Pinpoint the cell where the given text exists, returning its [x, y] midpoint coordinate. 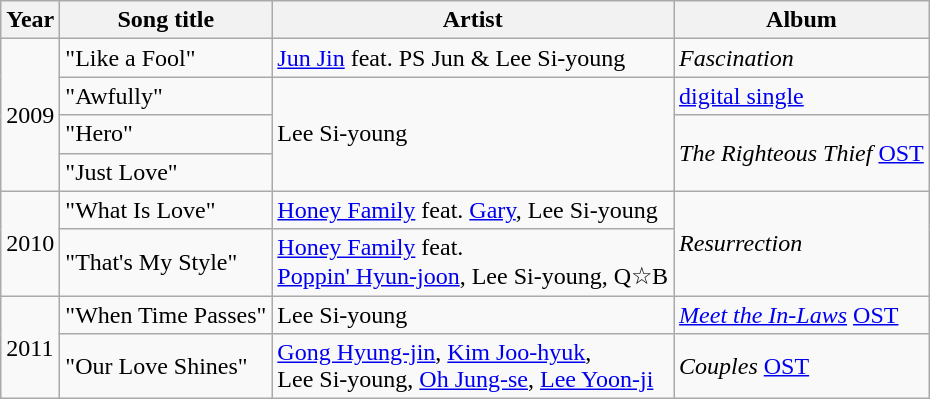
Artist [473, 20]
"Our Love Shines" [166, 366]
Gong Hyung-jin, Kim Joo-hyuk, Lee Si-young, Oh Jung-se, Lee Yoon-ji [473, 366]
Year [30, 20]
Meet the In-Laws OST [802, 315]
"Hero" [166, 134]
Album [802, 20]
Honey Family feat. Poppin' Hyun-joon, Lee Si-young, Q☆B [473, 262]
The Righteous Thief OST [802, 153]
"When Time Passes" [166, 315]
"What Is Love" [166, 210]
2009 [30, 115]
Jun Jin feat. PS Jun & Lee Si-young [473, 58]
Song title [166, 20]
Honey Family feat. Gary, Lee Si-young [473, 210]
Couples OST [802, 366]
2011 [30, 348]
Fascination [802, 58]
"Like a Fool" [166, 58]
digital single [802, 96]
"That's My Style" [166, 262]
"Just Love" [166, 172]
Resurrection [802, 244]
2010 [30, 244]
"Awfully" [166, 96]
